Detect which cell encompasses the target text, then output its [X, Y] center coordinate. 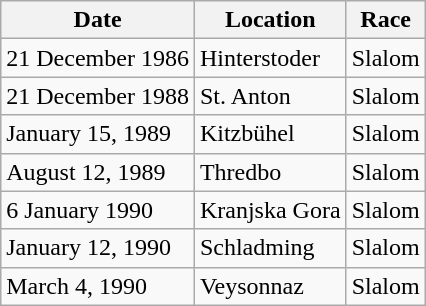
Kitzbühel [270, 134]
21 December 1986 [98, 58]
Location [270, 20]
Veysonnaz [270, 286]
Race [386, 20]
Schladming [270, 248]
January 15, 1989 [98, 134]
6 January 1990 [98, 210]
Thredbo [270, 172]
March 4, 1990 [98, 286]
Kranjska Gora [270, 210]
January 12, 1990 [98, 248]
21 December 1988 [98, 96]
St. Anton [270, 96]
Date [98, 20]
August 12, 1989 [98, 172]
Hinterstoder [270, 58]
